Capture the cell that displays the provided text and extract its (x, y) central coordinate. 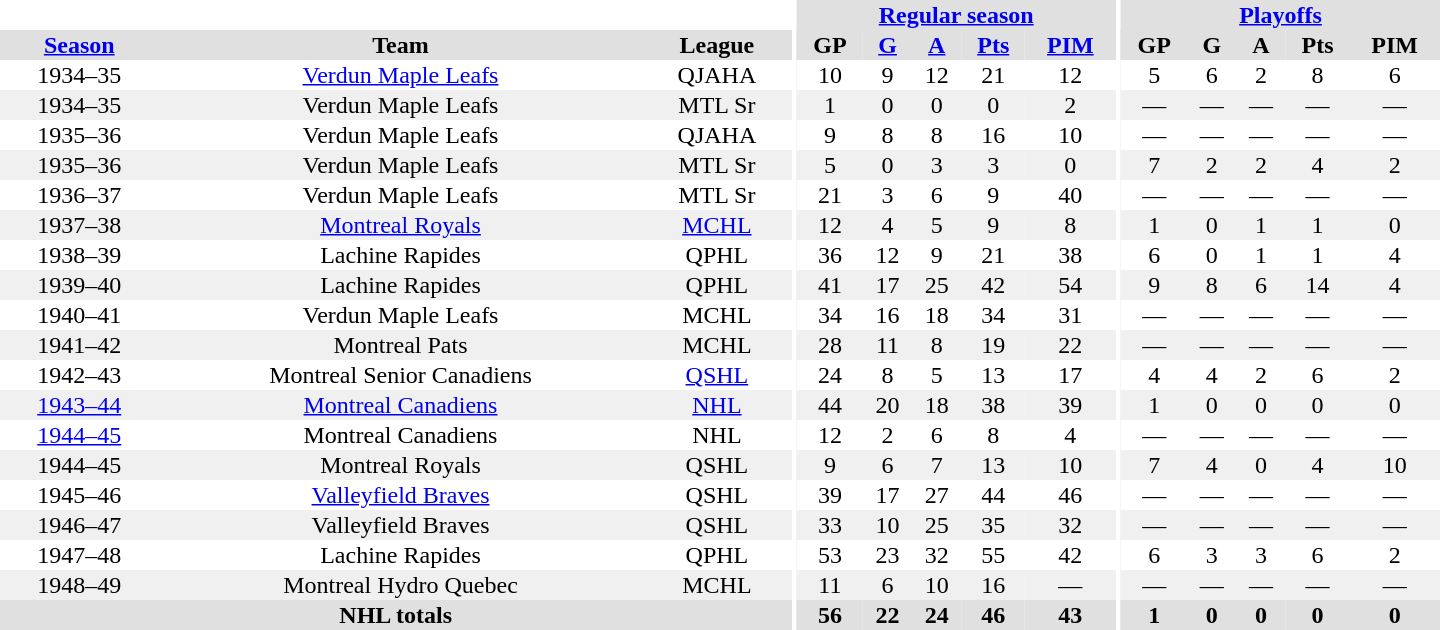
56 (830, 615)
40 (1070, 195)
1942–43 (80, 375)
Montreal Hydro Quebec (401, 585)
36 (830, 255)
1941–42 (80, 345)
Regular season (956, 15)
53 (830, 555)
1945–46 (80, 495)
20 (888, 405)
Montreal Senior Canadiens (401, 375)
1946–47 (80, 525)
27 (936, 495)
23 (888, 555)
1943–44 (80, 405)
1939–40 (80, 285)
Montreal Pats (401, 345)
1947–48 (80, 555)
28 (830, 345)
League (716, 45)
Team (401, 45)
31 (1070, 315)
55 (993, 555)
Season (80, 45)
19 (993, 345)
1937–38 (80, 225)
1938–39 (80, 255)
Playoffs (1280, 15)
NHL totals (396, 615)
41 (830, 285)
1940–41 (80, 315)
33 (830, 525)
14 (1318, 285)
1936–37 (80, 195)
1948–49 (80, 585)
43 (1070, 615)
35 (993, 525)
54 (1070, 285)
